Detect which cell encompasses the target text, then output its [x, y] center coordinate. 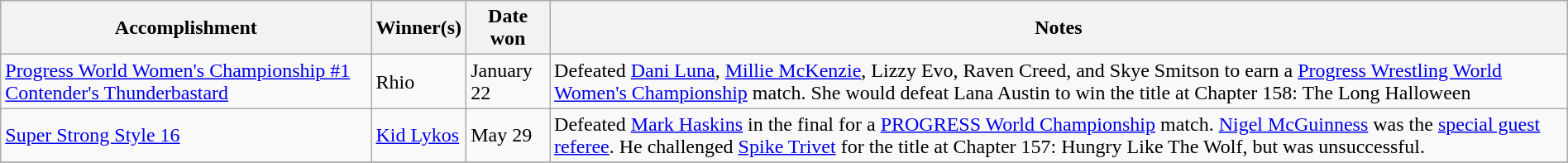
Accomplishment [186, 28]
Kid Lykos [418, 136]
Super Strong Style 16 [186, 136]
Progress World Women's Championship #1 Contender's Thunderbastard [186, 81]
Rhio [418, 81]
Notes [1059, 28]
Winner(s) [418, 28]
May 29 [508, 136]
Date won [508, 28]
January 22 [508, 81]
